From the cell containing the given text, extract its center point as [X, Y] coordinate. 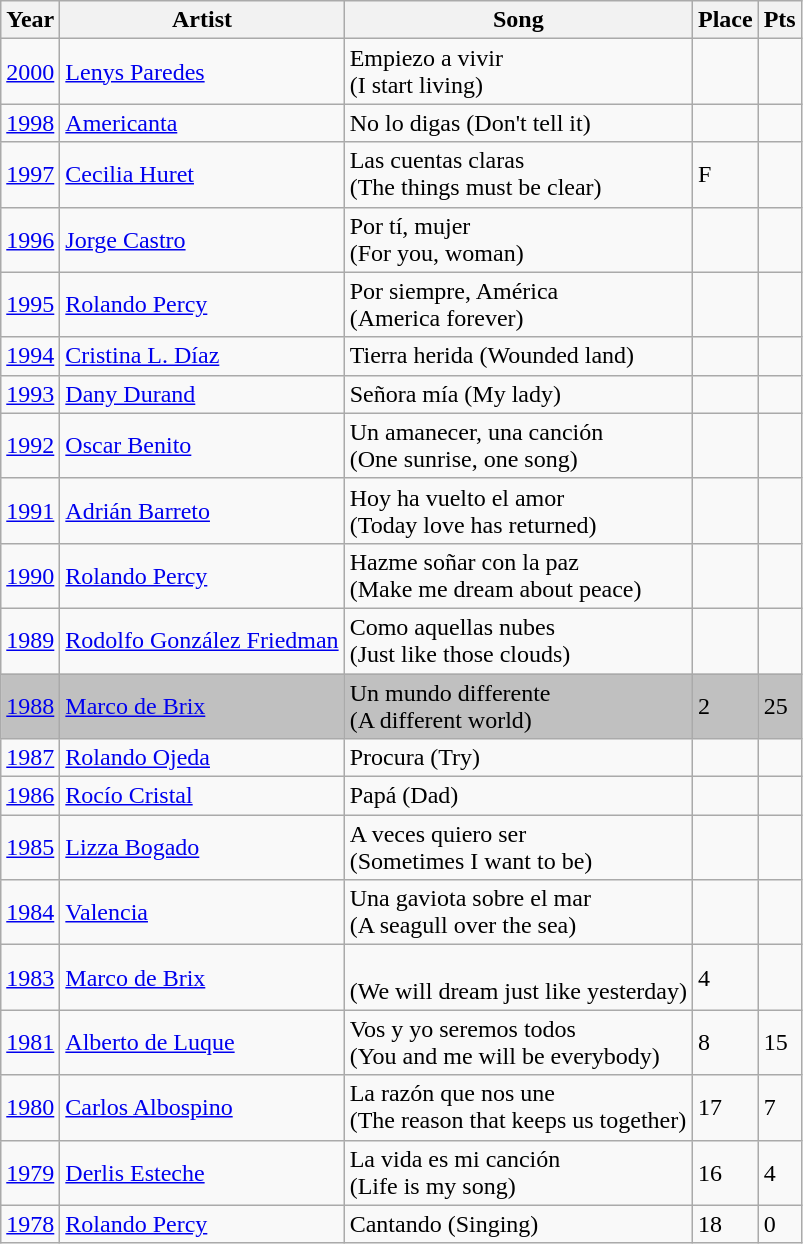
Por tí, mujer(For you, woman) [518, 240]
A veces quiero ser(Sometimes I want to be) [518, 848]
25 [780, 706]
Rodolfo González Friedman [202, 640]
18 [725, 1224]
1991 [30, 510]
Oscar Benito [202, 446]
Year [30, 20]
2000 [30, 72]
Un mundo differente(A different world) [518, 706]
Cantando (Singing) [518, 1224]
1994 [30, 356]
2 [725, 706]
Alberto de Luque [202, 1042]
Por siempre, América(America forever) [518, 304]
Una gaviota sobre el mar(A seagull over the sea) [518, 912]
No lo digas (Don't tell it) [518, 123]
1983 [30, 978]
La vida es mi canción(Life is my song) [518, 1172]
1984 [30, 912]
Americanta [202, 123]
Song [518, 20]
1988 [30, 706]
Jorge Castro [202, 240]
Las cuentas claras(The things must be clear) [518, 174]
Dany Durand [202, 394]
1995 [30, 304]
Artist [202, 20]
1979 [30, 1172]
1986 [30, 796]
1996 [30, 240]
1998 [30, 123]
Derlis Esteche [202, 1172]
0 [780, 1224]
Lenys Paredes [202, 72]
F [725, 174]
7 [780, 1108]
1993 [30, 394]
Hoy ha vuelto el amor(Today love has returned) [518, 510]
1981 [30, 1042]
Adrián Barreto [202, 510]
1990 [30, 576]
1978 [30, 1224]
Valencia [202, 912]
Pts [780, 20]
Como aquellas nubes(Just like those clouds) [518, 640]
Cristina L. Díaz [202, 356]
1980 [30, 1108]
1985 [30, 848]
Procura (Try) [518, 758]
1992 [30, 446]
Empiezo a vivir(I start living) [518, 72]
Tierra herida (Wounded land) [518, 356]
Place [725, 20]
Lizza Bogado [202, 848]
Señora mía (My lady) [518, 394]
15 [780, 1042]
La razón que nos une(The reason that keeps us together) [518, 1108]
8 [725, 1042]
(We will dream just like yesterday) [518, 978]
Cecilia Huret [202, 174]
1987 [30, 758]
Papá (Dad) [518, 796]
Carlos Albospino [202, 1108]
1989 [30, 640]
Rolando Ojeda [202, 758]
Un amanecer, una canción(One sunrise, one song) [518, 446]
16 [725, 1172]
1997 [30, 174]
17 [725, 1108]
Hazme soñar con la paz(Make me dream about peace) [518, 576]
Rocío Cristal [202, 796]
Vos y yo seremos todos(You and me will be everybody) [518, 1042]
